Extract the [x, y] coordinate from the center of the cell holding the provided text.  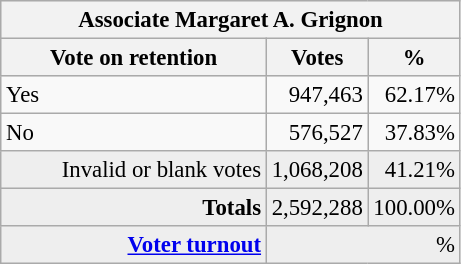
Totals [134, 208]
Associate Margaret A. Grignon [231, 20]
576,527 [317, 133]
41.21% [414, 170]
2,592,288 [317, 208]
Yes [134, 95]
947,463 [317, 95]
Votes [317, 58]
37.83% [414, 133]
62.17% [414, 95]
No [134, 133]
1,068,208 [317, 170]
Vote on retention [134, 58]
Voter turnout [134, 245]
Invalid or blank votes [134, 170]
100.00% [414, 208]
